From the cell containing the given text, extract its center point as (x, y) coordinate. 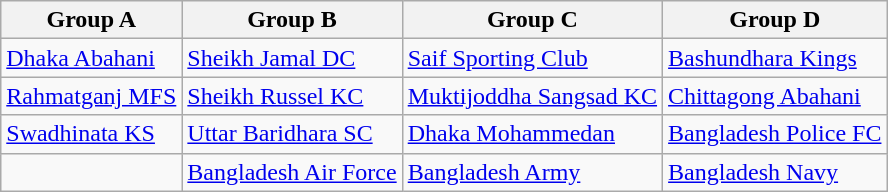
Uttar Baridhara SC (292, 134)
Sheikh Russel KC (292, 96)
Bangladesh Police FC (775, 134)
Bashundhara Kings (775, 58)
Group B (292, 20)
Bangladesh Army (532, 172)
Swadhinata KS (92, 134)
Muktijoddha Sangsad KC (532, 96)
Bangladesh Air Force (292, 172)
Rahmatganj MFS (92, 96)
Group D (775, 20)
Group C (532, 20)
Group A (92, 20)
Bangladesh Navy (775, 172)
Saif Sporting Club (532, 58)
Dhaka Abahani (92, 58)
Chittagong Abahani (775, 96)
Sheikh Jamal DC (292, 58)
Dhaka Mohammedan (532, 134)
